Locate the cell with the specified text and output its [x, y] center coordinate. 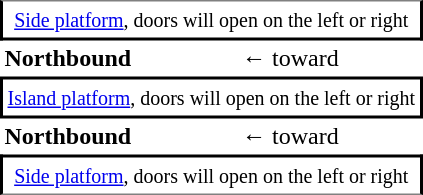
Island platform, doors will open on the left or right [212, 97]
